Pinpoint the cell where the given text exists, returning its [x, y] midpoint coordinate. 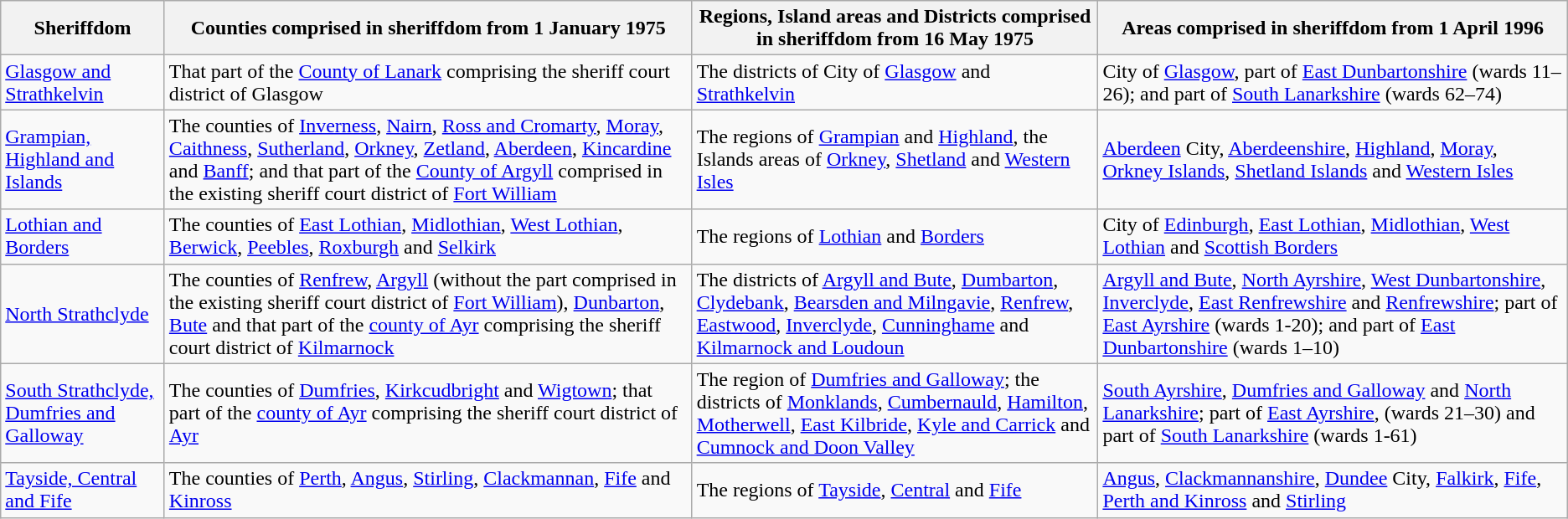
The counties of East Lothian, Midlothian, West Lothian, Berwick, Peebles, Roxburgh and Selkirk [428, 236]
The districts of Argyll and Bute, Dumbarton, Clydebank, Bearsden and Milngavie, Renfrew, Eastwood, Inverclyde, Cunninghame and Kilmarnock and Loudoun [895, 313]
Areas comprised in sheriffdom from 1 April 1996 [1333, 28]
That part of the County of Lanark comprising the sheriff court district of Glasgow [428, 82]
Aberdeen City, Aberdeenshire, Highland, Moray, Orkney Islands, Shetland Islands and Western Isles [1333, 159]
Sheriffdom [83, 28]
South Strathclyde, Dumfries and Galloway [83, 414]
The counties of Dumfries, Kirkcudbright and Wigtown; that part of the county of Ayr comprising the sheriff court district of Ayr [428, 414]
Lothian and Borders [83, 236]
The districts of City of Glasgow and Strathkelvin [895, 82]
City of Edinburgh, East Lothian, Midlothian, West Lothian and Scottish Borders [1333, 236]
Grampian, Highland and Islands [83, 159]
Counties comprised in sheriffdom from 1 January 1975 [428, 28]
Glasgow and Strathkelvin [83, 82]
The counties of Perth, Angus, Stirling, Clackmannan, Fife and Kinross [428, 491]
The regions of Grampian and Highland, the Islands areas of Orkney, Shetland and Western Isles [895, 159]
Angus, Clackmannanshire, Dundee City, Falkirk, Fife, Perth and Kinross and Stirling [1333, 491]
The regions of Lothian and Borders [895, 236]
North Strathclyde [83, 313]
The regions of Tayside, Central and Fife [895, 491]
Regions, Island areas and Districts comprised in sheriffdom from 16 May 1975 [895, 28]
Tayside, Central and Fife [83, 491]
City of Glasgow, part of East Dunbartonshire (wards 11–26); and part of South Lanarkshire (wards 62–74) [1333, 82]
South Ayrshire, Dumfries and Galloway and North Lanarkshire; part of East Ayrshire, (wards 21–30) and part of South Lanarkshire (wards 1-61) [1333, 414]
